Return the (X, Y) coordinate for the center point of the cell that contains the specified text.  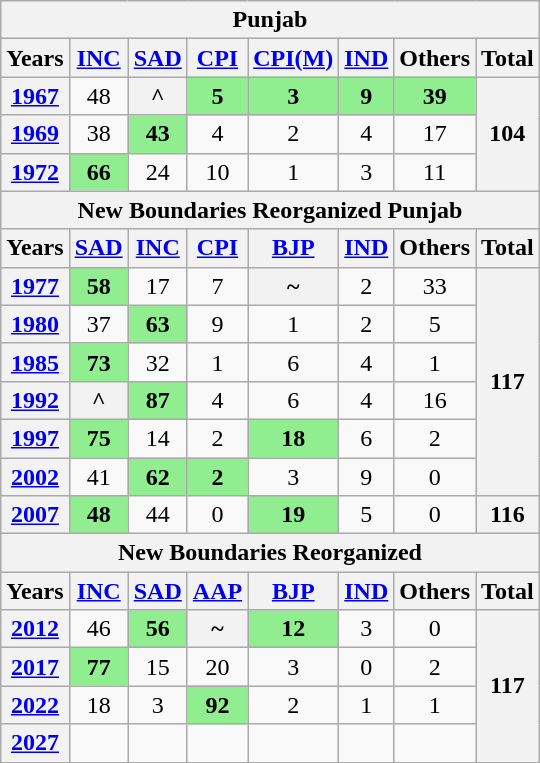
1992 (35, 400)
15 (158, 667)
62 (158, 477)
41 (98, 477)
2007 (35, 515)
Punjab (270, 20)
24 (158, 172)
12 (294, 629)
1977 (35, 286)
44 (158, 515)
2022 (35, 705)
1980 (35, 324)
58 (98, 286)
66 (98, 172)
104 (508, 134)
46 (98, 629)
2027 (35, 743)
20 (217, 667)
10 (217, 172)
116 (508, 515)
CPI(M) (294, 58)
37 (98, 324)
1997 (35, 438)
New Boundaries Reorganized Punjab (270, 210)
32 (158, 362)
1969 (35, 134)
AAP (217, 591)
2017 (35, 667)
33 (435, 286)
38 (98, 134)
75 (98, 438)
2002 (35, 477)
73 (98, 362)
1972 (35, 172)
11 (435, 172)
19 (294, 515)
14 (158, 438)
56 (158, 629)
1967 (35, 96)
39 (435, 96)
1985 (35, 362)
63 (158, 324)
92 (217, 705)
77 (98, 667)
43 (158, 134)
16 (435, 400)
7 (217, 286)
87 (158, 400)
2012 (35, 629)
New Boundaries Reorganized (270, 553)
